From the cell containing the given text, extract its center point as (X, Y) coordinate. 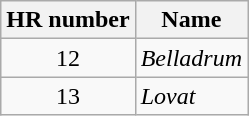
Belladrum (191, 58)
Name (191, 20)
12 (68, 58)
13 (68, 96)
Lovat (191, 96)
HR number (68, 20)
